Determine the [x, y] coordinate at the center of the cell enclosing the given text.  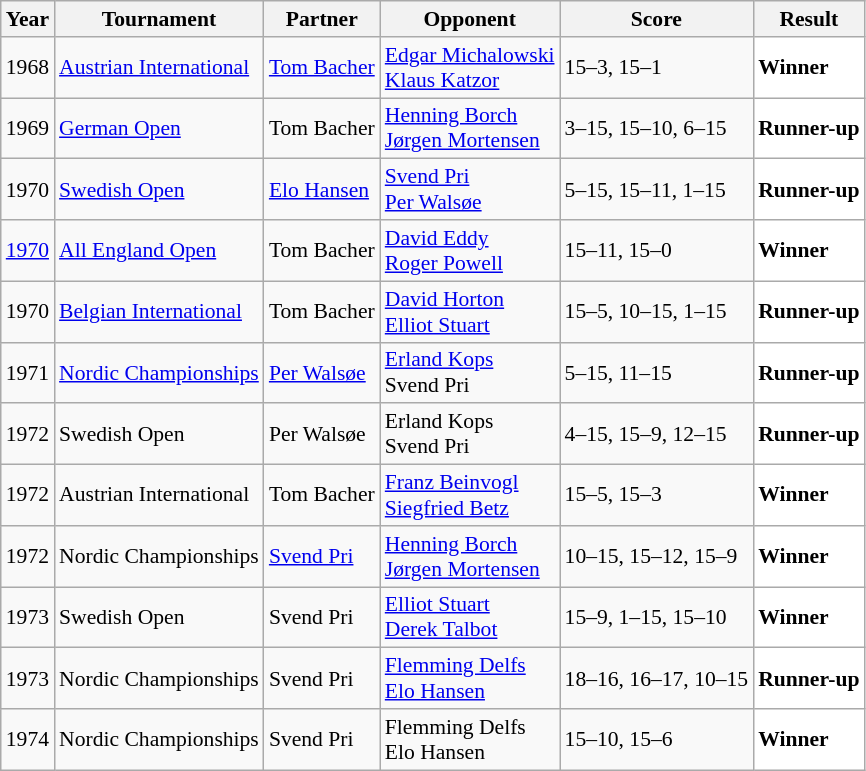
Elliot Stuart Derek Talbot [470, 618]
Svend Pri Per Walsøe [470, 190]
15–3, 15–1 [657, 68]
15–9, 1–15, 15–10 [657, 618]
Franz Beinvogl Siegfried Betz [470, 496]
1969 [28, 128]
David Horton Elliot Stuart [470, 312]
15–5, 15–3 [657, 496]
5–15, 11–15 [657, 372]
10–15, 15–12, 15–9 [657, 556]
Elo Hansen [322, 190]
Belgian International [159, 312]
Partner [322, 19]
18–16, 16–17, 10–15 [657, 678]
All England Open [159, 250]
15–11, 15–0 [657, 250]
Year [28, 19]
Tournament [159, 19]
15–10, 15–6 [657, 740]
Score [657, 19]
5–15, 15–11, 1–15 [657, 190]
1974 [28, 740]
3–15, 15–10, 6–15 [657, 128]
4–15, 15–9, 12–15 [657, 434]
1968 [28, 68]
David Eddy Roger Powell [470, 250]
Edgar Michalowski Klaus Katzor [470, 68]
German Open [159, 128]
Result [808, 19]
15–5, 10–15, 1–15 [657, 312]
1971 [28, 372]
Opponent [470, 19]
